For the text-containing cell, return its midpoint in (X, Y) coordinate format. 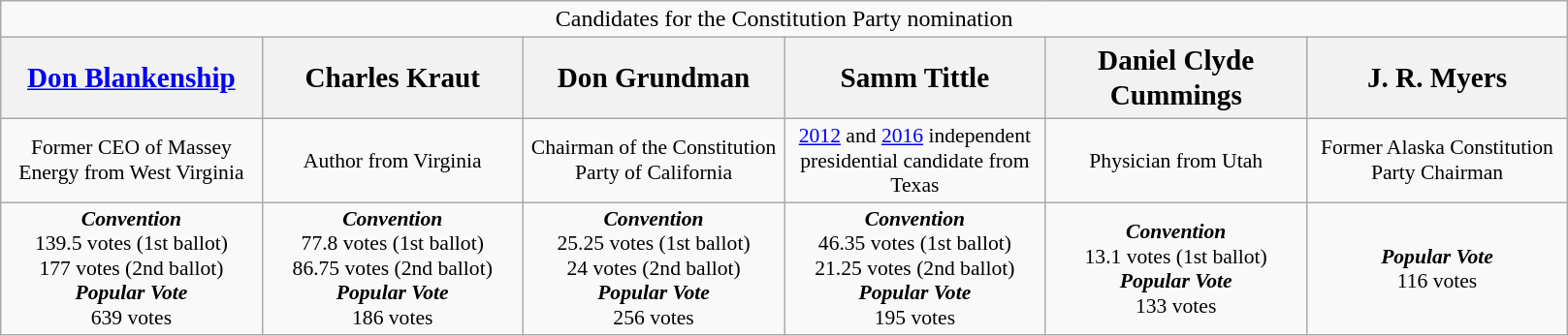
Convention25.25 votes (1st ballot)24 votes (2nd ballot)Popular Vote256 votes (654, 269)
Convention139.5 votes (1st ballot)177 votes (2nd ballot)Popular Vote639 votes (132, 269)
J. R. Myers (1437, 77)
Don Blankenship (132, 77)
Convention46.35 votes (1st ballot)21.25 votes (2nd ballot)Popular Vote195 votes (915, 269)
Convention13.1 votes (1st ballot)Popular Vote133 votes (1175, 269)
2012 and 2016 independent presidential candidate from Texas (915, 161)
Daniel Clyde Cummings (1175, 77)
Former CEO of Massey Energy from West Virginia (132, 161)
Physician from Utah (1175, 161)
Former Alaska Constitution Party Chairman (1437, 161)
Author from Virginia (392, 161)
Convention77.8 votes (1st ballot)86.75 votes (2nd ballot)Popular Vote186 votes (392, 269)
Candidates for the Constitution Party nomination (784, 19)
Samm Tittle (915, 77)
Charles Kraut (392, 77)
Popular Vote116 votes (1437, 269)
Chairman of the Constitution Party of California (654, 161)
Don Grundman (654, 77)
